Search for the cell housing the specified text and yield its (X, Y) center coordinate. 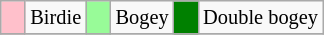
Double bogey (260, 17)
Bogey (142, 17)
Birdie (56, 17)
